Scan for the cell matching the given text and deliver its [X, Y] coordinate at center. 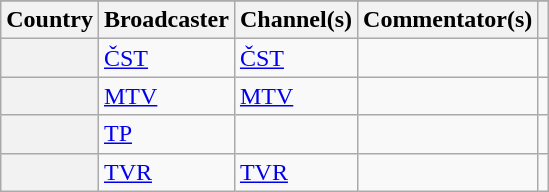
TP [166, 134]
Commentator(s) [448, 20]
Country [50, 20]
Channel(s) [296, 20]
Broadcaster [166, 20]
